Determine the (X, Y) coordinate at the center of the cell enclosing the given text.  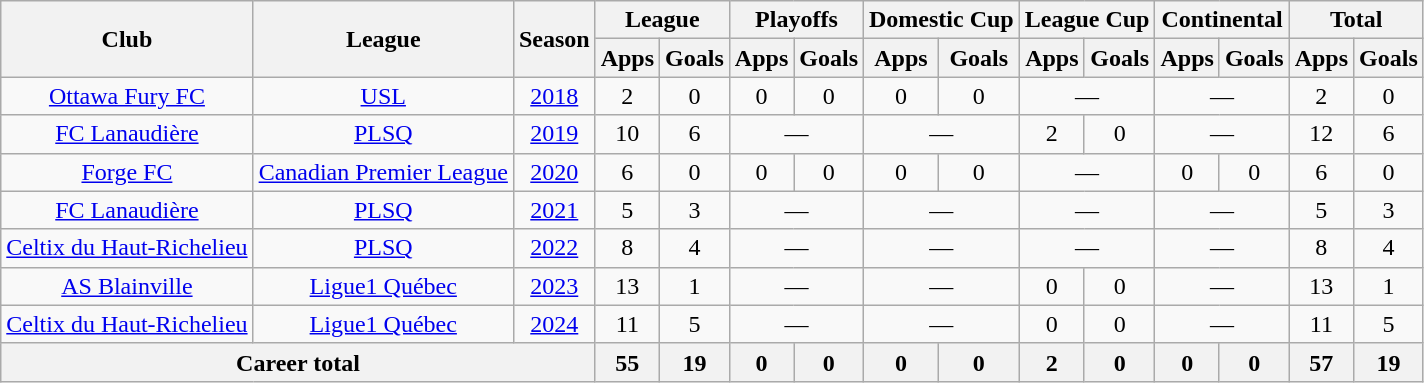
2019 (554, 134)
Club (127, 39)
AS Blainville (127, 286)
57 (1321, 362)
2021 (554, 210)
55 (627, 362)
2022 (554, 248)
Career total (298, 362)
Playoffs (796, 20)
USL (383, 96)
12 (1321, 134)
Ottawa Fury FC (127, 96)
Canadian Premier League (383, 172)
Continental (1222, 20)
Domestic Cup (942, 20)
10 (627, 134)
Season (554, 39)
2020 (554, 172)
Forge FC (127, 172)
2024 (554, 324)
Total (1356, 20)
2023 (554, 286)
League Cup (1087, 20)
2018 (554, 96)
